Locate the cell with the specified text and output its (x, y) center coordinate. 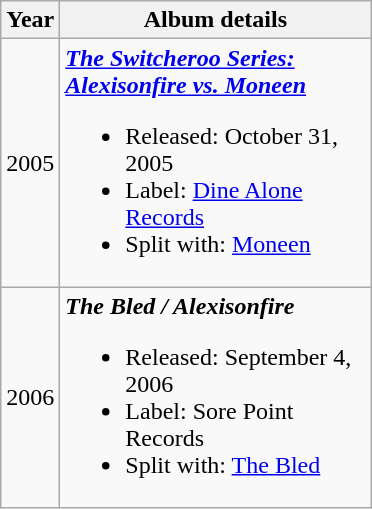
The Bled / AlexisonfireReleased: September 4, 2006Label: Sore Point RecordsSplit with: The Bled (216, 398)
Album details (216, 20)
2006 (30, 398)
2005 (30, 163)
The Switcheroo Series:Alexisonfire vs. MoneenReleased: October 31, 2005Label: Dine Alone RecordsSplit with: Moneen (216, 163)
Year (30, 20)
